Provide the (x, y) coordinate of the cell's center where the given text is located.  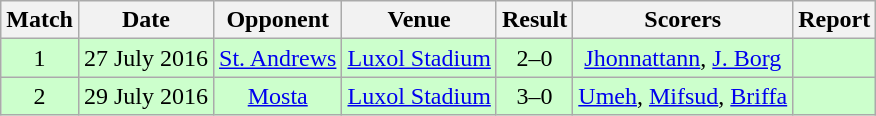
Report (834, 20)
Opponent (278, 20)
Umeh, Mifsud, Briffa (683, 96)
1 (40, 58)
2–0 (534, 58)
3–0 (534, 96)
Jhonnattann, J. Borg (683, 58)
Result (534, 20)
27 July 2016 (146, 58)
29 July 2016 (146, 96)
St. Andrews (278, 58)
Venue (419, 20)
Match (40, 20)
Scorers (683, 20)
Mosta (278, 96)
Date (146, 20)
2 (40, 96)
